Identify which cell holds the provided text, then report its (x, y) central coordinate. 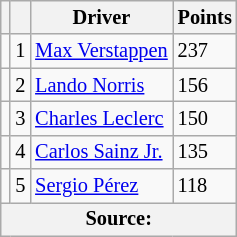
Points (205, 17)
150 (205, 118)
135 (205, 152)
118 (205, 186)
Charles Leclerc (101, 118)
Max Verstappen (101, 51)
4 (20, 152)
Lando Norris (101, 85)
Sergio Pérez (101, 186)
156 (205, 85)
Source: (119, 219)
2 (20, 85)
5 (20, 186)
1 (20, 51)
237 (205, 51)
Carlos Sainz Jr. (101, 152)
3 (20, 118)
Driver (101, 17)
